Output the [x, y] coordinate of the center of the cell containing the given text.  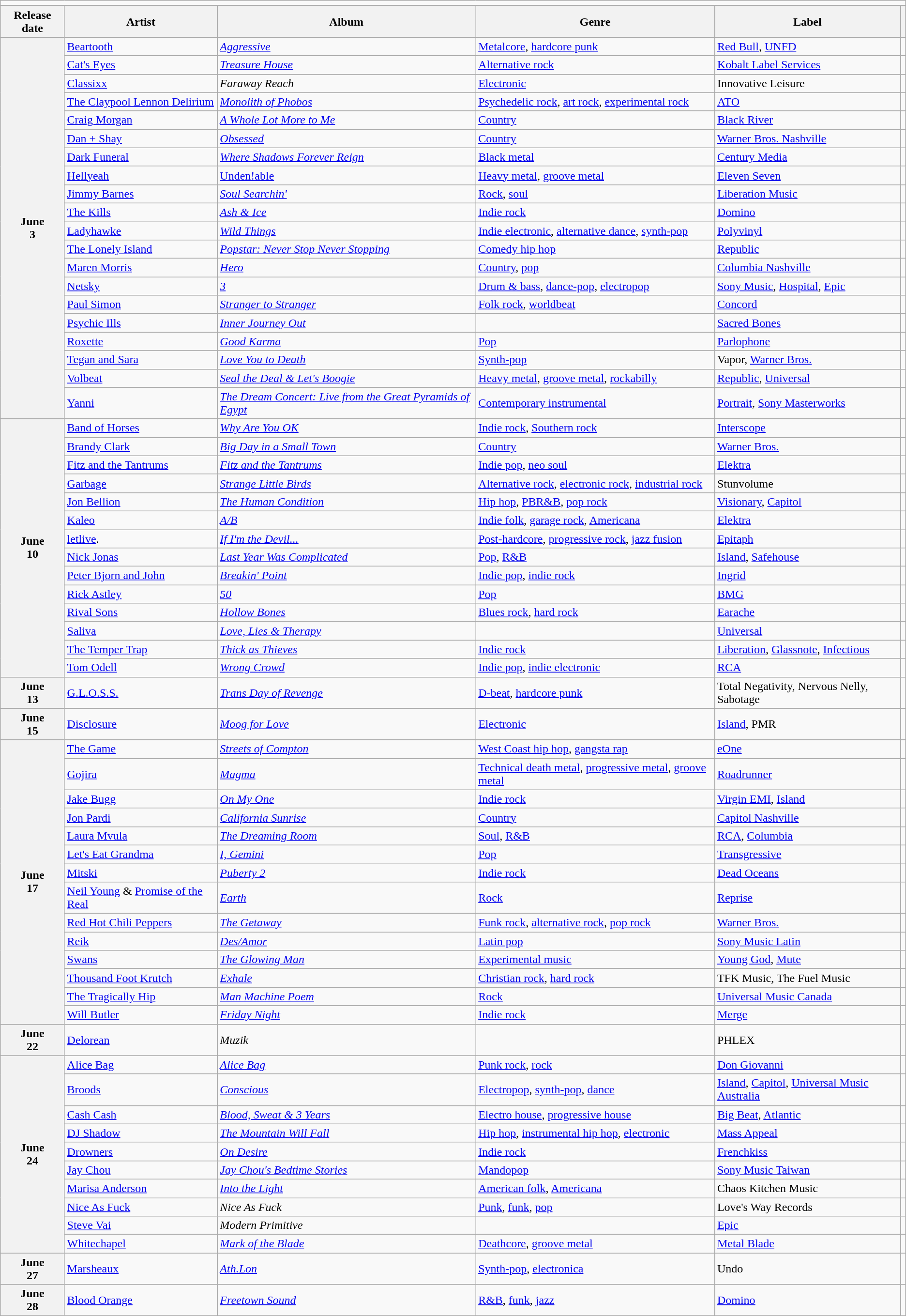
Inner Journey Out [347, 323]
Strange Little Birds [347, 483]
Muzik [347, 1040]
Hellyeah [141, 175]
Rock, soul [595, 194]
Wild Things [347, 231]
Sony Music Taiwan [807, 1170]
Hollow Bones [347, 612]
G.L.O.S.S. [141, 692]
Big Beat, Atlantic [807, 1115]
Disclosure [141, 724]
Country, pop [595, 268]
The Human Condition [347, 502]
June13 [32, 692]
On Desire [347, 1151]
Liberation Music [807, 194]
BMG [807, 594]
Love's Way Records [807, 1207]
Will Butler [141, 1015]
June10 [32, 548]
A Whole Lot More to Me [347, 120]
Freetown Sound [347, 1301]
Love You to Death [347, 360]
letlive. [141, 539]
American folk, Americana [595, 1188]
3 [347, 286]
The Dreaming Room [347, 836]
Jon Pardi [141, 817]
Sony Music Latin [807, 941]
Republic, Universal [807, 378]
Streets of Compton [347, 749]
Soul, R&B [595, 836]
Drum & bass, dance-pop, electropop [595, 286]
Red Hot Chili Peppers [141, 923]
Folk rock, worldbeat [595, 305]
Marsheaux [141, 1269]
R&B, funk, jazz [595, 1301]
Mitski [141, 873]
The Temper Trap [141, 649]
Columbia Nashville [807, 268]
Tegan and Sara [141, 360]
Aggressive [347, 46]
Hip hop, instrumental hip hop, electronic [595, 1133]
Interscope [807, 428]
Hero [347, 268]
Indie pop, indie rock [595, 576]
Jake Bugg [141, 799]
Mass Appeal [807, 1133]
Kaleo [141, 520]
Wrong Crowd [347, 668]
I, Gemini [347, 854]
Indie folk, garage rock, Americana [595, 520]
The Kills [141, 212]
Deathcore, groove metal [595, 1244]
Breakin' Point [347, 576]
Metal Blade [807, 1244]
The Claypool Lennon Delirium [141, 102]
Jay Chou [141, 1170]
Epitaph [807, 539]
Thick as Thieves [347, 649]
The Lonely Island [141, 249]
Virgin EMI, Island [807, 799]
Ingrid [807, 576]
Electro house, progressive house [595, 1115]
Peter Bjorn and John [141, 576]
Contemporary instrumental [595, 403]
Brandy Clark [141, 446]
The Game [141, 749]
Undo [807, 1269]
Paul Simon [141, 305]
Jimmy Barnes [141, 194]
Moog for Love [347, 724]
Volbeat [141, 378]
June15 [32, 724]
Gojira [141, 774]
The Getaway [347, 923]
Saliva [141, 631]
Marisa Anderson [141, 1188]
Treasure House [347, 65]
June27 [32, 1269]
Psychic Ills [141, 323]
Blood Orange [141, 1301]
Love, Lies & Therapy [347, 631]
Netsky [141, 286]
Craig Morgan [141, 120]
Indie rock, Southern rock [595, 428]
The Dream Concert: Live from the Great Pyramids of Egypt [347, 403]
June28 [32, 1301]
The Mountain Will Fall [347, 1133]
Let's Eat Grandma [141, 854]
June22 [32, 1040]
Whitechapel [141, 1244]
Mark of the Blade [347, 1244]
Laura Mvula [141, 836]
Concord [807, 305]
Neil Young & Promise of the Real [141, 898]
Trans Day of Revenge [347, 692]
Popstar: Never Stop Never Stopping [347, 249]
ATO [807, 102]
Island, PMR [807, 724]
Sony Music, Hospital, Epic [807, 286]
TFK Music, The Fuel Music [807, 978]
Stranger to Stranger [347, 305]
Alternative rock, electronic rock, industrial rock [595, 483]
Republic [807, 249]
Dan + Shay [141, 138]
Kobalt Label Services [807, 65]
Delorean [141, 1040]
DJ Shadow [141, 1133]
Psychedelic rock, art rock, experimental rock [595, 102]
Island, Capitol, Universal Music Australia [807, 1089]
Mandopop [595, 1170]
Vapor, Warner Bros. [807, 360]
Seal the Deal & Let's Boogie [347, 378]
Earache [807, 612]
Ath.Lon [347, 1269]
Ladyhawke [141, 231]
Man Machine Poem [347, 996]
Unden!able [347, 175]
Transgressive [807, 854]
Swans [141, 960]
Polyvinyl [807, 231]
Technical death metal, progressive metal, groove metal [595, 774]
Hip hop, PBR&B, pop rock [595, 502]
Classixx [141, 83]
Alternative rock [595, 65]
Release date [32, 21]
Don Giovanni [807, 1065]
Century Media [807, 157]
Maren Morris [141, 268]
A/B [347, 520]
RCA, Columbia [807, 836]
Faraway Reach [347, 83]
Parlophone [807, 341]
Nick Jonas [141, 557]
Artist [141, 21]
Island, Safehouse [807, 557]
Black metal [595, 157]
Stunvolume [807, 483]
June3 [32, 228]
Jon Bellion [141, 502]
eOne [807, 749]
Reprise [807, 898]
The Tragically Hip [141, 996]
Universal Music Canada [807, 996]
June24 [32, 1154]
Indie electronic, alternative dance, synth-pop [595, 231]
Red Bull, UNFD [807, 46]
Beartooth [141, 46]
Indie pop, neo soul [595, 465]
Jay Chou's Bedtime Stories [347, 1170]
Thousand Foot Krutch [141, 978]
Label [807, 21]
Frenchkiss [807, 1151]
Total Negativity, Nervous Nelly, Sabotage [807, 692]
D-beat, hardcore punk [595, 692]
Why Are You OK [347, 428]
Young God, Mute [807, 960]
Universal [807, 631]
Last Year Was Complicated [347, 557]
Chaos Kitchen Music [807, 1188]
Pop, R&B [595, 557]
Portrait, Sony Masterworks [807, 403]
Blues rock, hard rock [595, 612]
Metalcore, hardcore punk [595, 46]
California Sunrise [347, 817]
West Coast hip hop, gangsta rap [595, 749]
Where Shadows Forever Reign [347, 157]
PHLEX [807, 1040]
If I'm the Devil... [347, 539]
Merge [807, 1015]
Punk rock, rock [595, 1065]
The Glowing Man [347, 960]
Band of Horses [141, 428]
Liberation, Glassnote, Infectious [807, 649]
Modern Primitive [347, 1225]
Epic [807, 1225]
Ash & Ice [347, 212]
Post-hardcore, progressive rock, jazz fusion [595, 539]
Big Day in a Small Town [347, 446]
Des/Amor [347, 941]
Genre [595, 21]
Obsessed [347, 138]
Dark Funeral [141, 157]
Indie pop, indie electronic [595, 668]
Christian rock, hard rock [595, 978]
Visionary, Capitol [807, 502]
Good Karma [347, 341]
Cash Cash [141, 1115]
Puberty 2 [347, 873]
Synth-pop, electronica [595, 1269]
Synth-pop [595, 360]
Electropop, synth-pop, dance [595, 1089]
Sacred Bones [807, 323]
Drowners [141, 1151]
Heavy metal, groove metal, rockabilly [595, 378]
Innovative Leisure [807, 83]
Steve Vai [141, 1225]
Magma [347, 774]
On My One [347, 799]
Monolith of Phobos [347, 102]
Rival Sons [141, 612]
Conscious [347, 1089]
Dead Oceans [807, 873]
Heavy metal, groove metal [595, 175]
Comedy hip hop [595, 249]
Experimental music [595, 960]
Black River [807, 120]
Punk, funk, pop [595, 1207]
Funk rock, alternative rock, pop rock [595, 923]
Cat's Eyes [141, 65]
Yanni [141, 403]
Into the Light [347, 1188]
June17 [32, 882]
Roxette [141, 341]
Garbage [141, 483]
Rick Astley [141, 594]
Latin pop [595, 941]
Tom Odell [141, 668]
Album [347, 21]
Exhale [347, 978]
Broods [141, 1089]
Roadrunner [807, 774]
Blood, Sweat & 3 Years [347, 1115]
Earth [347, 898]
Reik [141, 941]
RCA [807, 668]
Warner Bros. Nashville [807, 138]
Friday Night [347, 1015]
Capitol Nashville [807, 817]
Eleven Seven [807, 175]
Soul Searchin' [347, 194]
50 [347, 594]
